Output the (x, y) coordinate of the center of the cell containing the given text.  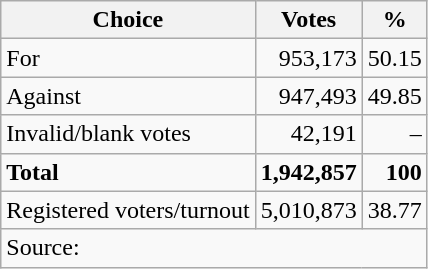
100 (394, 172)
50.15 (394, 58)
947,493 (308, 96)
Choice (128, 20)
Total (128, 172)
49.85 (394, 96)
5,010,873 (308, 210)
For (128, 58)
% (394, 20)
Invalid/blank votes (128, 134)
42,191 (308, 134)
38.77 (394, 210)
Against (128, 96)
Votes (308, 20)
953,173 (308, 58)
1,942,857 (308, 172)
– (394, 134)
Registered voters/turnout (128, 210)
Source: (214, 248)
